Search for the cell housing the specified text and yield its [X, Y] center coordinate. 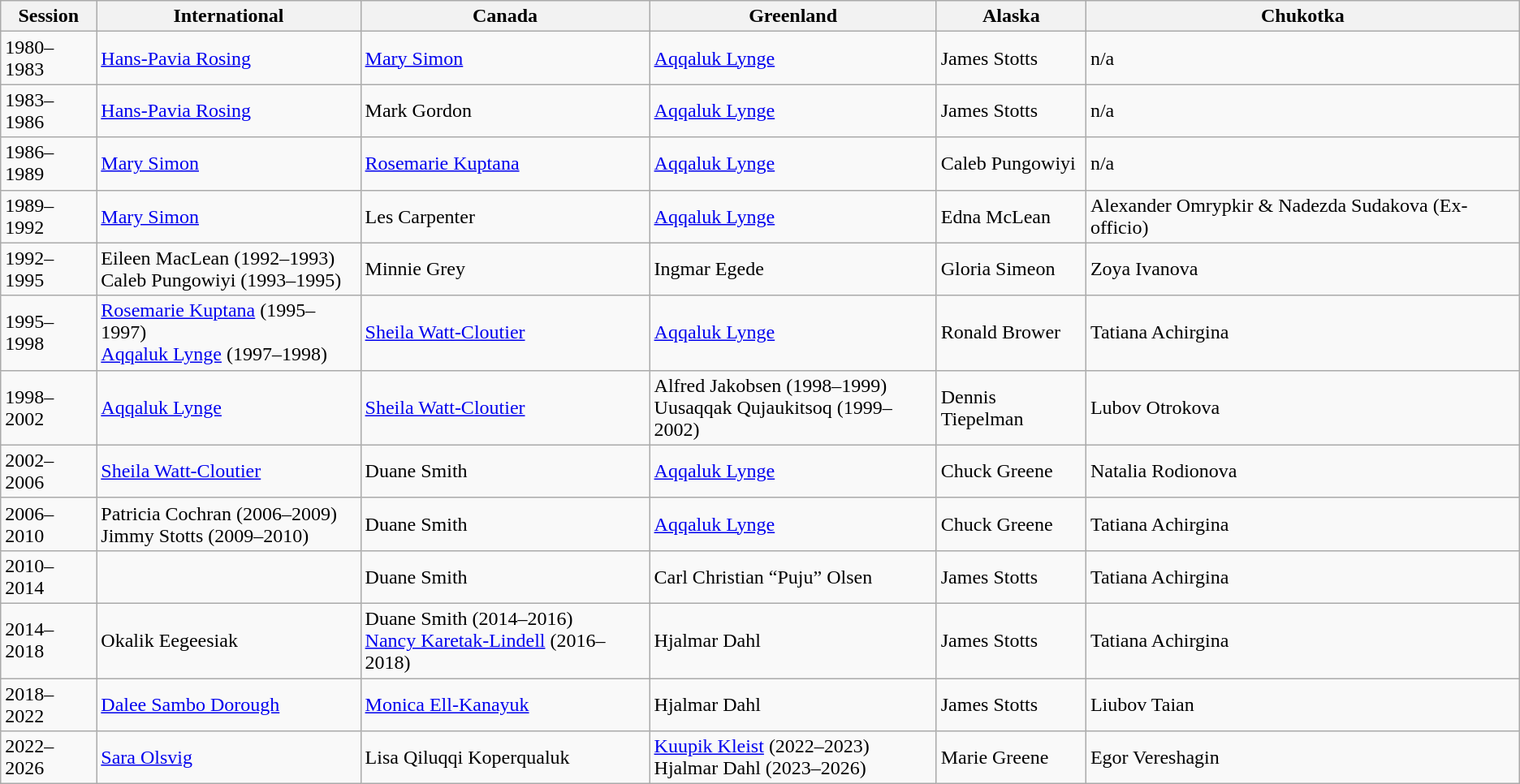
Monica Ell-Kanayuk [505, 704]
1980–1983 [49, 58]
Duane Smith (2014–2016)Nancy Karetak-Lindell (2016–2018) [505, 640]
Dalee Sambo Dorough [229, 704]
Ingmar Egede [792, 269]
Minnie Grey [505, 269]
2010–2014 [49, 576]
Chukotka [1302, 16]
Liubov Taian [1302, 704]
2014–2018 [49, 640]
Alaska [1011, 16]
1983–1986 [49, 110]
Greenland [792, 16]
Zoya Ivanova [1302, 269]
2002–2006 [49, 471]
2006–2010 [49, 524]
Marie Greene [1011, 758]
Egor Vereshagin [1302, 758]
1998–2002 [49, 407]
Sara Olsvig [229, 758]
Alexander Omrypkir & Nadezda Sudakova (Ex-officio) [1302, 216]
Les Carpenter [505, 216]
Caleb Pungowiyi [1011, 164]
Dennis Tiepelman [1011, 407]
Session [49, 16]
Rosemarie Kuptana [505, 164]
Lisa Qiluqqi Koperqualuk [505, 758]
1986–1989 [49, 164]
Alfred Jakobsen (1998–1999) Uusaqqak Qujaukitsoq (1999–2002) [792, 407]
Canada [505, 16]
Rosemarie Kuptana (1995–1997)Aqqaluk Lynge (1997–1998) [229, 333]
Natalia Rodionova [1302, 471]
Lubov Otrokova [1302, 407]
2022–2026 [49, 758]
1992–1995 [49, 269]
Gloria Simeon [1011, 269]
Kuupik Kleist (2022–2023)Hjalmar Dahl (2023–2026) [792, 758]
Okalik Eegeesiak [229, 640]
Eileen MacLean (1992–1993)Caleb Pungowiyi (1993–1995) [229, 269]
Mark Gordon [505, 110]
Patricia Cochran (2006–2009)Jimmy Stotts (2009–2010) [229, 524]
Edna McLean [1011, 216]
2018–2022 [49, 704]
1995–1998 [49, 333]
Carl Christian “Puju” Olsen [792, 576]
1989–1992 [49, 216]
Ronald Brower [1011, 333]
International [229, 16]
